Determine the [X, Y] coordinate at the center of the cell enclosing the given text.  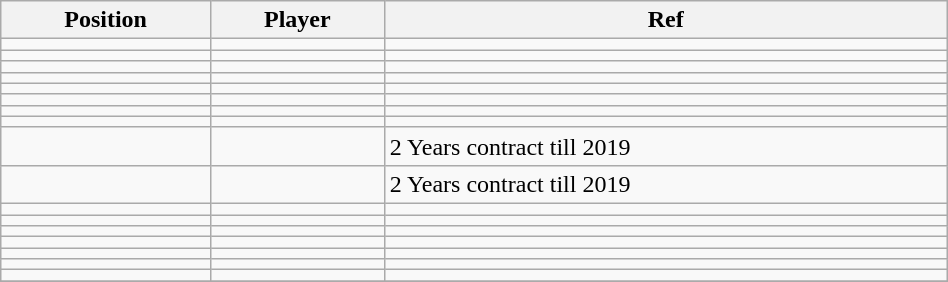
Ref [666, 20]
Position [106, 20]
Player [297, 20]
